Extract the [X, Y] coordinate from the center of the cell holding the provided text.  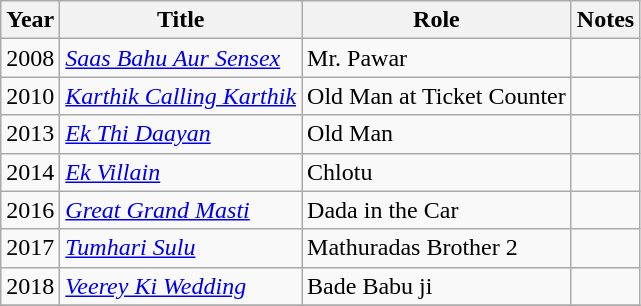
2010 [30, 96]
Old Man [437, 134]
Chlotu [437, 172]
Mr. Pawar [437, 58]
Veerey Ki Wedding [181, 286]
Old Man at Ticket Counter [437, 96]
Tumhari Sulu [181, 248]
Title [181, 20]
Role [437, 20]
Mathuradas Brother 2 [437, 248]
Great Grand Masti [181, 210]
2014 [30, 172]
Ek Villain [181, 172]
Ek Thi Daayan [181, 134]
Notes [605, 20]
Year [30, 20]
2008 [30, 58]
2013 [30, 134]
2016 [30, 210]
Karthik Calling Karthik [181, 96]
Bade Babu ji [437, 286]
2017 [30, 248]
Saas Bahu Aur Sensex [181, 58]
2018 [30, 286]
Dada in the Car [437, 210]
